From the cell containing the given text, extract its center point as [X, Y] coordinate. 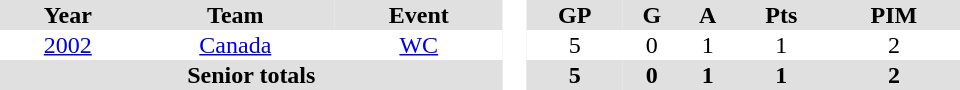
Year [68, 15]
PIM [894, 15]
Senior totals [252, 75]
Canada [236, 45]
2002 [68, 45]
A [708, 15]
G [652, 15]
Team [236, 15]
WC [419, 45]
Event [419, 15]
Pts [782, 15]
GP [574, 15]
